Output the [X, Y] coordinate of the center of the cell containing the given text.  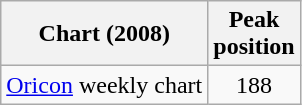
Chart (2008) [104, 34]
Oricon weekly chart [104, 85]
Peakposition [254, 34]
188 [254, 85]
